Extract the [X, Y] coordinate from the center of the cell holding the provided text.  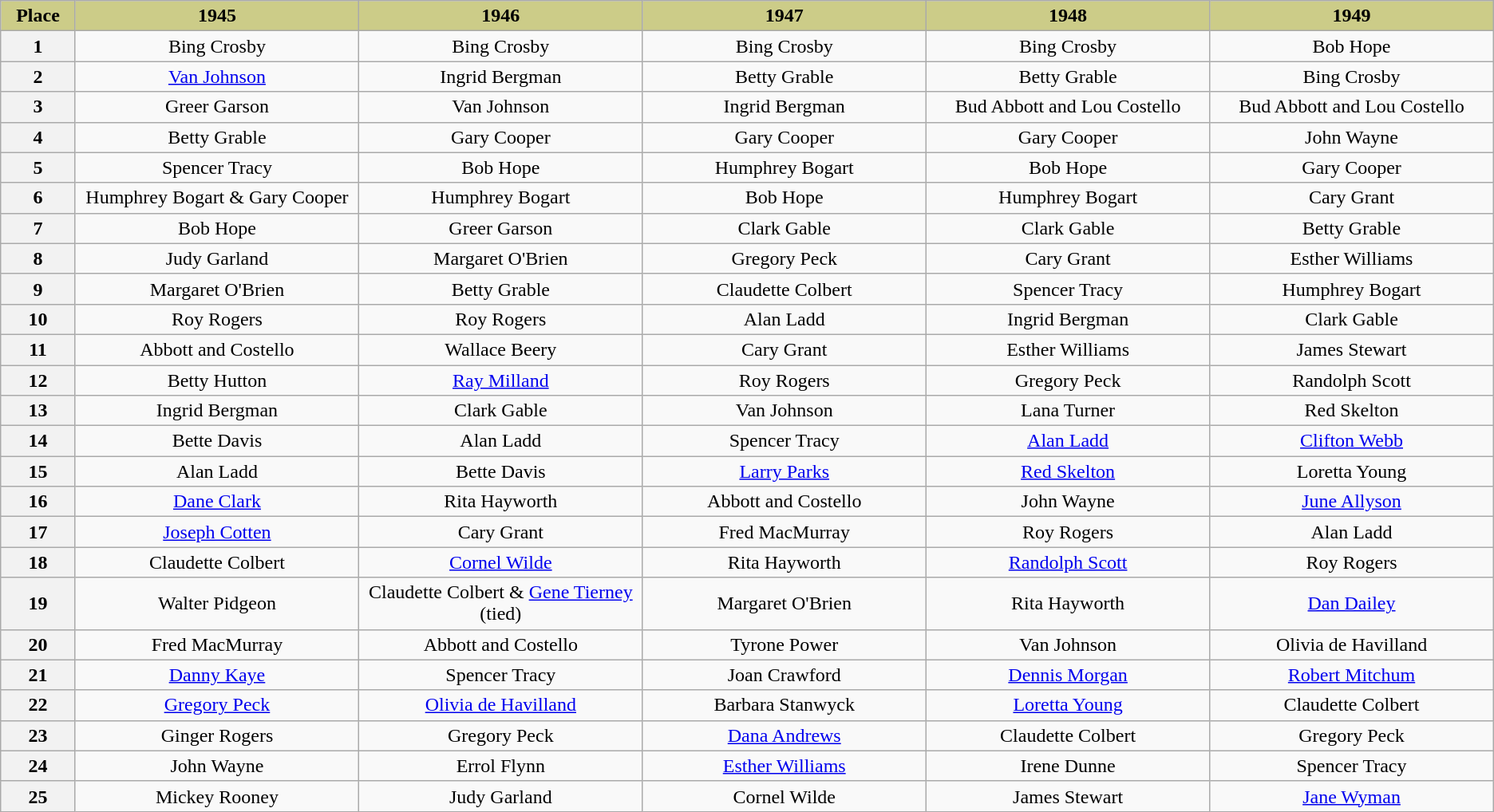
Joseph Cotten [217, 532]
1948 [1068, 16]
9 [38, 289]
Ginger Rogers [217, 735]
14 [38, 441]
Dana Andrews [784, 735]
20 [38, 644]
1947 [784, 16]
11 [38, 349]
Lana Turner [1068, 411]
13 [38, 411]
Dane Clark [217, 502]
3 [38, 107]
Danny Kaye [217, 675]
Joan Crawford [784, 675]
19 [38, 603]
1945 [217, 16]
17 [38, 532]
Robert Mitchum [1352, 675]
Ray Milland [501, 380]
1 [38, 46]
4 [38, 137]
Dennis Morgan [1068, 675]
Irene Dunne [1068, 766]
Jane Wyman [1352, 796]
5 [38, 168]
Humphrey Bogart & Gary Cooper [217, 198]
Mickey Rooney [217, 796]
June Allyson [1352, 502]
23 [38, 735]
7 [38, 228]
Errol Flynn [501, 766]
1949 [1352, 16]
Claudette Colbert & Gene Tierney (tied) [501, 603]
10 [38, 319]
21 [38, 675]
1946 [501, 16]
6 [38, 198]
24 [38, 766]
Betty Hutton [217, 380]
Dan Dailey [1352, 603]
12 [38, 380]
Tyrone Power [784, 644]
25 [38, 796]
Larry Parks [784, 471]
Place [38, 16]
Barbara Stanwyck [784, 705]
22 [38, 705]
Clifton Webb [1352, 441]
Walter Pidgeon [217, 603]
16 [38, 502]
2 [38, 77]
8 [38, 258]
15 [38, 471]
Wallace Beery [501, 349]
18 [38, 562]
